Output the [x, y] coordinate of the center of the cell containing the given text.  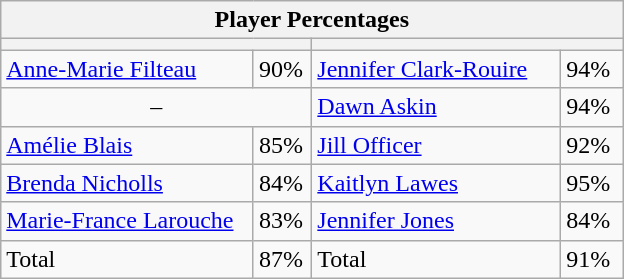
Jill Officer [436, 145]
– [156, 107]
85% [282, 145]
87% [282, 259]
92% [592, 145]
Kaitlyn Lawes [436, 183]
Marie-France Larouche [128, 221]
Player Percentages [312, 20]
Jennifer Clark-Rouire [436, 69]
83% [282, 221]
Amélie Blais [128, 145]
91% [592, 259]
Jennifer Jones [436, 221]
Dawn Askin [436, 107]
Brenda Nicholls [128, 183]
95% [592, 183]
Anne-Marie Filteau [128, 69]
90% [282, 69]
